Find where the given text appears and provide that cell's center as [x, y] coordinate. 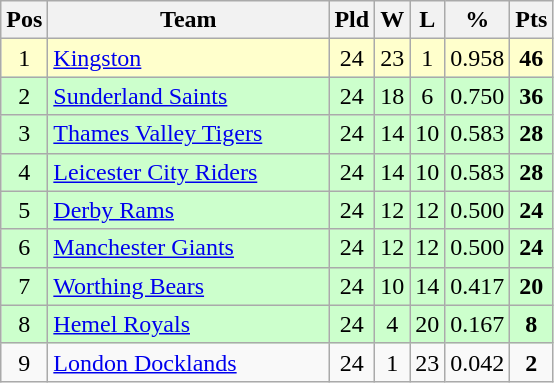
Pos [24, 20]
Worthing Bears [188, 286]
18 [392, 96]
7 [24, 286]
Sunderland Saints [188, 96]
36 [532, 96]
0.042 [478, 362]
W [392, 20]
Hemel Royals [188, 324]
0.958 [478, 58]
Leicester City Riders [188, 172]
0.167 [478, 324]
Team [188, 20]
3 [24, 134]
Manchester Giants [188, 248]
46 [532, 58]
% [478, 20]
0.417 [478, 286]
Pld [352, 20]
London Docklands [188, 362]
9 [24, 362]
Pts [532, 20]
0.750 [478, 96]
5 [24, 210]
Derby Rams [188, 210]
Kingston [188, 58]
L [428, 20]
Thames Valley Tigers [188, 134]
